For the text-containing cell, return its midpoint in (X, Y) coordinate format. 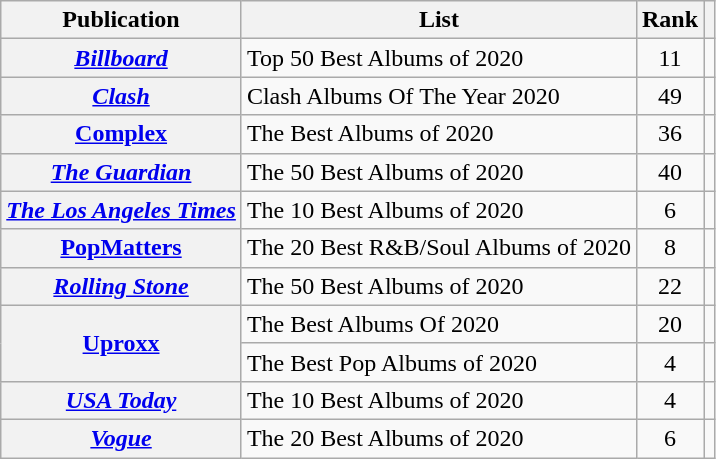
22 (670, 286)
List (438, 20)
Billboard (122, 58)
The Best Albums Of 2020 (438, 324)
11 (670, 58)
PopMatters (122, 248)
Vogue (122, 438)
Clash (122, 96)
49 (670, 96)
Rank (670, 20)
The Best Albums of 2020 (438, 134)
The 20 Best Albums of 2020 (438, 438)
20 (670, 324)
The 20 Best R&B/Soul Albums of 2020 (438, 248)
The Best Pop Albums of 2020 (438, 362)
Publication (122, 20)
36 (670, 134)
40 (670, 172)
Rolling Stone (122, 286)
Top 50 Best Albums of 2020 (438, 58)
USA Today (122, 400)
8 (670, 248)
Clash Albums Of The Year 2020 (438, 96)
Complex (122, 134)
Uproxx (122, 343)
The Los Angeles Times (122, 210)
The Guardian (122, 172)
